Pinpoint the cell where the given text exists, returning its (x, y) midpoint coordinate. 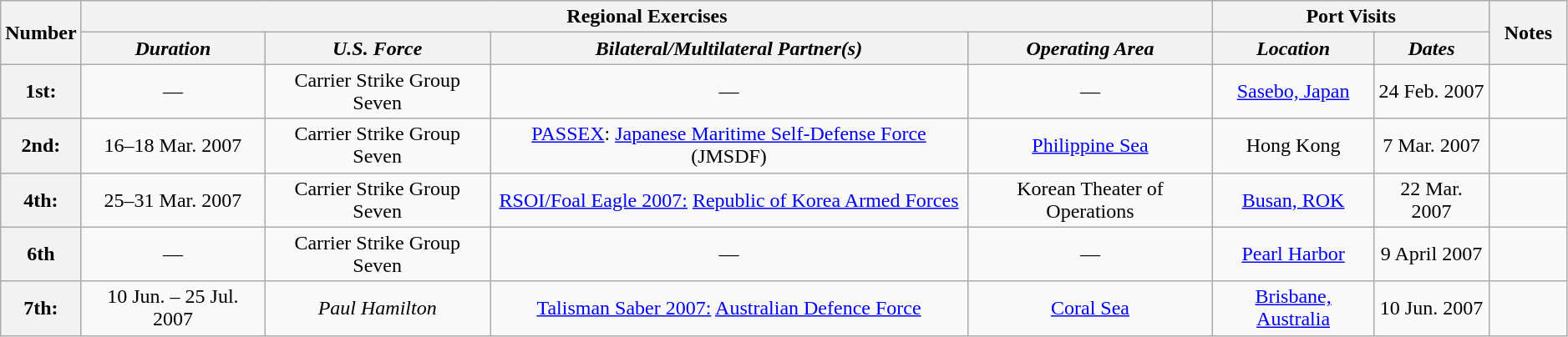
7th: (41, 309)
Sasebo, Japan (1293, 92)
RSOI/Foal Eagle 2007: Republic of Korea Armed Forces (728, 200)
Coral Sea (1089, 309)
2nd: (41, 145)
Brisbane, Australia (1293, 309)
Talisman Saber 2007: Australian Defence Force (728, 309)
U.S. Force (378, 48)
10 Jun. 2007 (1431, 309)
Paul Hamilton (378, 309)
PASSEX: Japanese Maritime Self-Defense Force (JMSDF) (728, 145)
Location (1293, 48)
Hong Kong (1293, 145)
Pearl Harbor (1293, 254)
9 April 2007 (1431, 254)
16–18 Mar. 2007 (172, 145)
Regional Exercises (647, 17)
Busan, ROK (1293, 200)
7 Mar. 2007 (1431, 145)
Philippine Sea (1089, 145)
Korean Theater of Operations (1089, 200)
Duration (172, 48)
Port Visits (1352, 17)
22 Mar. 2007 (1431, 200)
Number (41, 33)
Operating Area (1089, 48)
1st: (41, 92)
Notes (1529, 33)
24 Feb. 2007 (1431, 92)
4th: (41, 200)
Dates (1431, 48)
6th (41, 254)
Bilateral/Multilateral Partner(s) (728, 48)
10 Jun. – 25 Jul. 2007 (172, 309)
25–31 Mar. 2007 (172, 200)
